From the cell containing the given text, extract its center point as [x, y] coordinate. 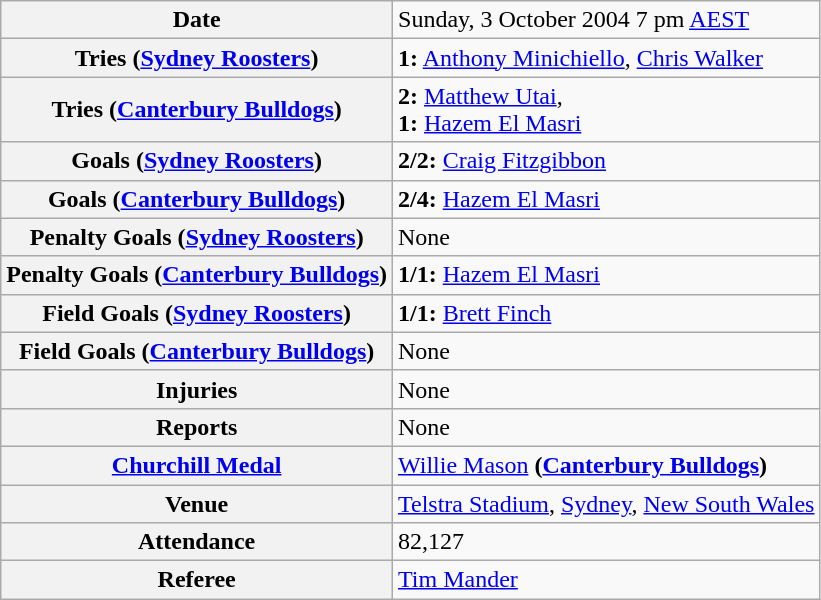
Venue [197, 503]
Telstra Stadium, Sydney, New South Wales [606, 503]
Goals (Sydney Roosters) [197, 161]
Date [197, 20]
1/1: Brett Finch [606, 313]
Tim Mander [606, 580]
Field Goals (Canterbury Bulldogs) [197, 351]
Injuries [197, 389]
Tries (Sydney Roosters) [197, 58]
Goals (Canterbury Bulldogs) [197, 199]
2/2: Craig Fitzgibbon [606, 161]
2: Matthew Utai,1: Hazem El Masri [606, 110]
Field Goals (Sydney Roosters) [197, 313]
Attendance [197, 542]
Willie Mason (Canterbury Bulldogs) [606, 465]
Penalty Goals (Sydney Roosters) [197, 237]
1/1: Hazem El Masri [606, 275]
1: Anthony Minichiello, Chris Walker [606, 58]
Reports [197, 427]
82,127 [606, 542]
Penalty Goals (Canterbury Bulldogs) [197, 275]
Tries (Canterbury Bulldogs) [197, 110]
Sunday, 3 October 2004 7 pm AEST [606, 20]
Churchill Medal [197, 465]
Referee [197, 580]
2/4: Hazem El Masri [606, 199]
